Locate the cell with the specified text and output its (x, y) center coordinate. 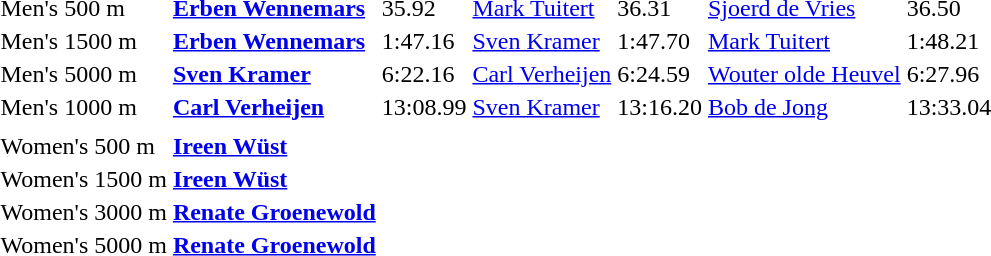
Bob de Jong (804, 107)
6:24.59 (660, 74)
13:16.20 (660, 107)
1:47.70 (660, 41)
Renate Groenewold (274, 212)
6:22.16 (424, 74)
Erben Wennemars (274, 41)
13:08.99 (424, 107)
Wouter olde Heuvel (804, 74)
1:47.16 (424, 41)
Mark Tuitert (804, 41)
